For the text-containing cell, return its midpoint in [X, Y] coordinate format. 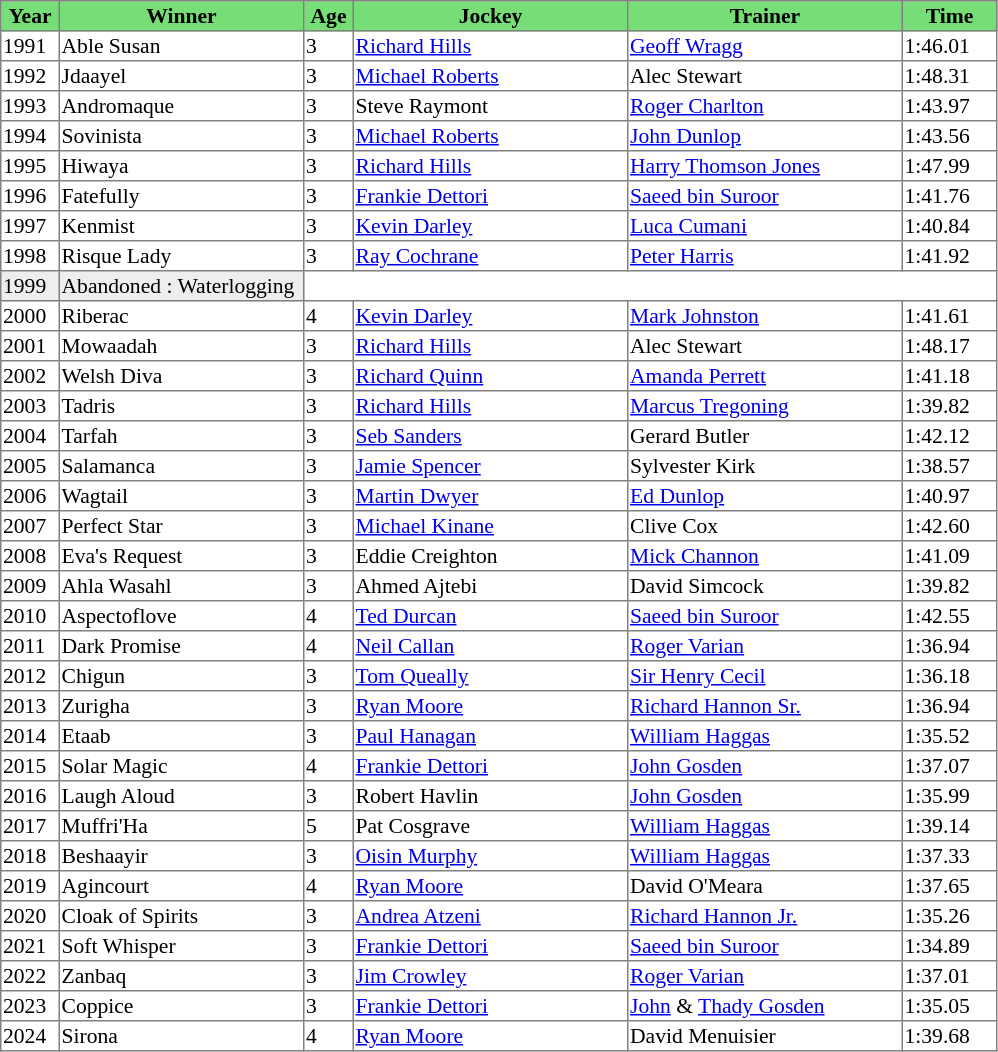
Fatefully [181, 196]
Jamie Spencer [490, 466]
Jdaayel [181, 76]
Hiwaya [181, 166]
1:36.18 [949, 676]
Ahla Wasahl [181, 586]
Zurigha [181, 706]
Mick Channon [765, 556]
Clive Cox [765, 526]
Peter Harris [765, 256]
Ray Cochrane [490, 256]
5 [329, 826]
1999 [30, 286]
1:37.65 [949, 886]
2010 [30, 616]
1997 [30, 226]
1:39.68 [949, 1036]
David Simcock [765, 586]
Richard Quinn [490, 376]
Paul Hanagan [490, 736]
Sovinista [181, 136]
1:41.92 [949, 256]
Coppice [181, 1006]
1996 [30, 196]
1:35.05 [949, 1006]
1:43.97 [949, 106]
1991 [30, 46]
1:41.09 [949, 556]
2001 [30, 346]
Luca Cumani [765, 226]
Beshaayir [181, 856]
1:40.84 [949, 226]
Zanbaq [181, 976]
Aspectoflove [181, 616]
Kenmist [181, 226]
Abandoned : Waterlogging [181, 286]
David O'Meara [765, 886]
1:42.60 [949, 526]
1:42.12 [949, 436]
Robert Havlin [490, 796]
Richard Hannon Jr. [765, 916]
2022 [30, 976]
Wagtail [181, 496]
1:40.97 [949, 496]
1:37.01 [949, 976]
Eddie Creighton [490, 556]
2012 [30, 676]
Andrea Atzeni [490, 916]
Perfect Star [181, 526]
2016 [30, 796]
Steve Raymont [490, 106]
Jim Crowley [490, 976]
Neil Callan [490, 646]
1:38.57 [949, 466]
Sir Henry Cecil [765, 676]
2007 [30, 526]
1:35.26 [949, 916]
Time [949, 16]
1:35.52 [949, 736]
Martin Dwyer [490, 496]
Cloak of Spirits [181, 916]
Pat Cosgrave [490, 826]
2015 [30, 766]
Amanda Perrett [765, 376]
1992 [30, 76]
2009 [30, 586]
2000 [30, 316]
2011 [30, 646]
Chigun [181, 676]
Ed Dunlop [765, 496]
Marcus Tregoning [765, 406]
1:37.33 [949, 856]
Ahmed Ajtebi [490, 586]
2019 [30, 886]
2023 [30, 1006]
Mowaadah [181, 346]
Jockey [490, 16]
Etaab [181, 736]
1994 [30, 136]
2024 [30, 1036]
2003 [30, 406]
Geoff Wragg [765, 46]
Sirona [181, 1036]
Tadris [181, 406]
2013 [30, 706]
Trainer [765, 16]
Agincourt [181, 886]
2006 [30, 496]
2004 [30, 436]
1:37.07 [949, 766]
Able Susan [181, 46]
Tom Queally [490, 676]
1:41.61 [949, 316]
1998 [30, 256]
Welsh Diva [181, 376]
1995 [30, 166]
Seb Sanders [490, 436]
Salamanca [181, 466]
2005 [30, 466]
1:43.56 [949, 136]
Risque Lady [181, 256]
Michael Kinane [490, 526]
John Dunlop [765, 136]
Year [30, 16]
1:39.14 [949, 826]
1:47.99 [949, 166]
Tarfah [181, 436]
Oisin Murphy [490, 856]
Gerard Butler [765, 436]
2014 [30, 736]
David Menuisier [765, 1036]
Dark Promise [181, 646]
John & Thady Gosden [765, 1006]
Ted Durcan [490, 616]
Sylvester Kirk [765, 466]
Richard Hannon Sr. [765, 706]
Riberac [181, 316]
Solar Magic [181, 766]
Harry Thomson Jones [765, 166]
1:42.55 [949, 616]
1:48.17 [949, 346]
2002 [30, 376]
2020 [30, 916]
Age [329, 16]
2008 [30, 556]
1:46.01 [949, 46]
1:48.31 [949, 76]
2018 [30, 856]
Mark Johnston [765, 316]
Roger Charlton [765, 106]
Soft Whisper [181, 946]
Muffri'Ha [181, 826]
Andromaque [181, 106]
1:41.76 [949, 196]
Winner [181, 16]
2017 [30, 826]
2021 [30, 946]
1:35.99 [949, 796]
1993 [30, 106]
Laugh Aloud [181, 796]
1:34.89 [949, 946]
1:41.18 [949, 376]
Eva's Request [181, 556]
